Find where the given text appears and provide that cell's center as (X, Y) coordinate. 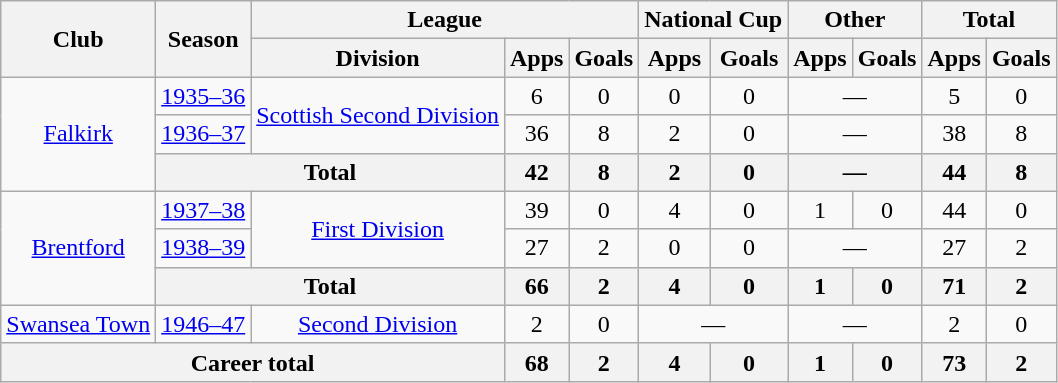
1935–36 (204, 96)
Swansea Town (78, 324)
League (445, 20)
Club (78, 39)
66 (536, 286)
1937–38 (204, 210)
Falkirk (78, 134)
Second Division (378, 324)
Scottish Second Division (378, 115)
1946–47 (204, 324)
Other (855, 20)
1936–37 (204, 134)
1938–39 (204, 248)
Division (378, 58)
42 (536, 172)
73 (954, 362)
38 (954, 134)
First Division (378, 229)
39 (536, 210)
68 (536, 362)
Season (204, 39)
6 (536, 96)
National Cup (714, 20)
36 (536, 134)
5 (954, 96)
71 (954, 286)
Brentford (78, 248)
Career total (253, 362)
